Output the [X, Y] coordinate of the center of the cell containing the given text.  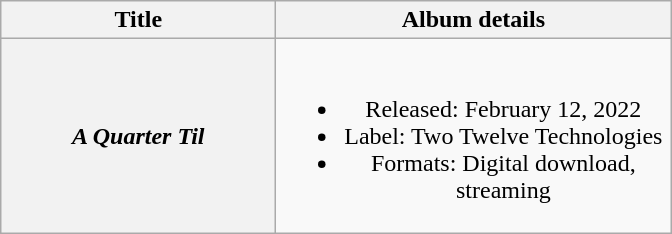
A Quarter Til [138, 136]
Title [138, 20]
Released: February 12, 2022Label: Two Twelve TechnologiesFormats: Digital download, streaming [474, 136]
Album details [474, 20]
